Locate the cell with the specified text and output its (x, y) center coordinate. 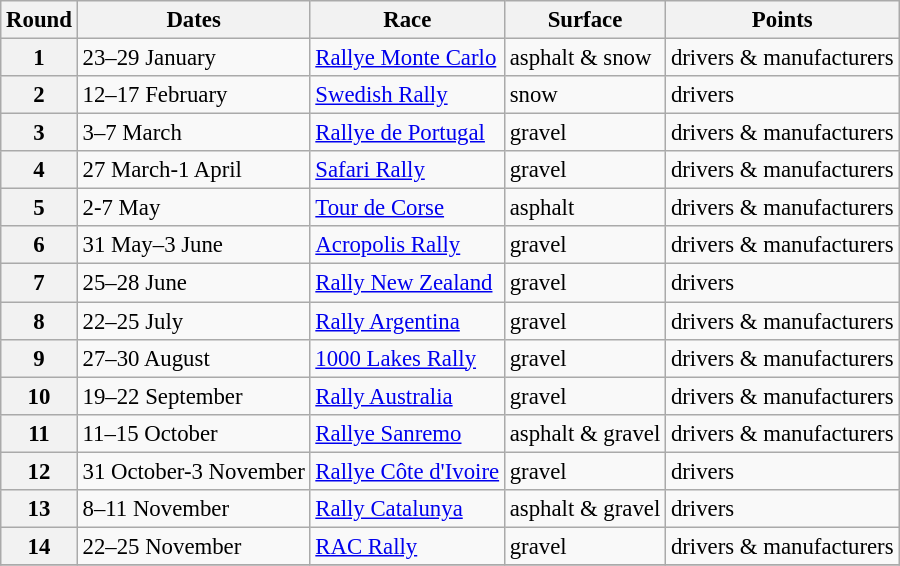
9 (39, 358)
31 May–3 June (194, 245)
22–25 July (194, 321)
23–29 January (194, 58)
RAC Rally (407, 546)
31 October-3 November (194, 471)
Points (782, 20)
Tour de Corse (407, 208)
2-7 May (194, 208)
Rally Australia (407, 396)
Rally Argentina (407, 321)
27–30 August (194, 358)
14 (39, 546)
3–7 March (194, 133)
13 (39, 509)
6 (39, 245)
Dates (194, 20)
3 (39, 133)
22–25 November (194, 546)
11 (39, 433)
1 (39, 58)
12–17 February (194, 95)
27 March-1 April (194, 170)
Rallye Monte Carlo (407, 58)
Rallye Sanremo (407, 433)
4 (39, 170)
Surface (584, 20)
2 (39, 95)
7 (39, 283)
Round (39, 20)
11–15 October (194, 433)
19–22 September (194, 396)
Rally Catalunya (407, 509)
Rally New Zealand (407, 283)
snow (584, 95)
Acropolis Rally (407, 245)
asphalt (584, 208)
1000 Lakes Rally (407, 358)
Rallye Côte d'Ivoire (407, 471)
asphalt & snow (584, 58)
12 (39, 471)
8 (39, 321)
8–11 November (194, 509)
Rallye de Portugal (407, 133)
10 (39, 396)
Swedish Rally (407, 95)
Race (407, 20)
Safari Rally (407, 170)
5 (39, 208)
25–28 June (194, 283)
